Capture the cell that displays the provided text and extract its [X, Y] central coordinate. 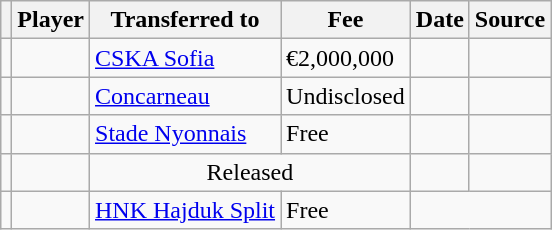
Concarneau [186, 96]
Released [250, 172]
CSKA Sofia [186, 58]
Transferred to [186, 20]
Date [440, 20]
Stade Nyonnais [186, 134]
HNK Hajduk Split [186, 210]
Player [51, 20]
Source [510, 20]
€2,000,000 [346, 58]
Undisclosed [346, 96]
Fee [346, 20]
